Pinpoint the cell where the given text exists, returning its [x, y] midpoint coordinate. 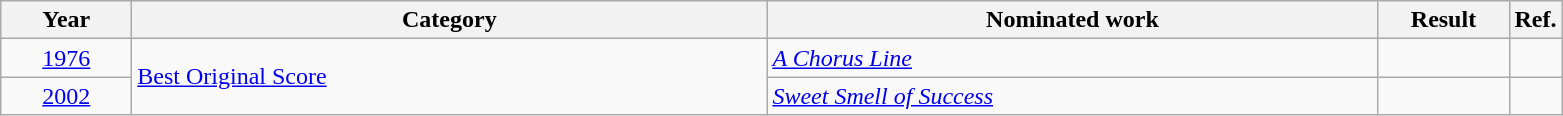
2002 [66, 96]
Category [450, 20]
Sweet Smell of Success [1072, 96]
Nominated work [1072, 20]
Year [66, 20]
A Chorus Line [1072, 58]
1976 [66, 58]
Ref. [1536, 20]
Result [1444, 20]
Best Original Score [450, 77]
